Identify which cell holds the provided text, then report its [X, Y] central coordinate. 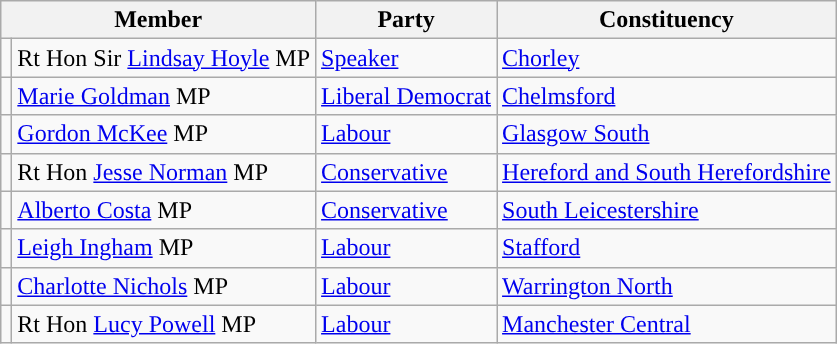
Glasgow South [667, 134]
Liberal Democrat [406, 96]
Stafford [667, 248]
Hereford and South Herefordshire [667, 172]
Party [406, 20]
Alberto Costa MP [164, 210]
Constituency [667, 20]
Rt Hon Sir Lindsay Hoyle MP [164, 58]
Marie Goldman MP [164, 96]
Speaker [406, 58]
Rt Hon Lucy Powell MP [164, 324]
Chorley [667, 58]
Gordon McKee MP [164, 134]
Chelmsford [667, 96]
South Leicestershire [667, 210]
Warrington North [667, 286]
Manchester Central [667, 324]
Leigh Ingham MP [164, 248]
Charlotte Nichols MP [164, 286]
Member [158, 20]
Rt Hon Jesse Norman MP [164, 172]
